Search for the cell housing the specified text and yield its (x, y) center coordinate. 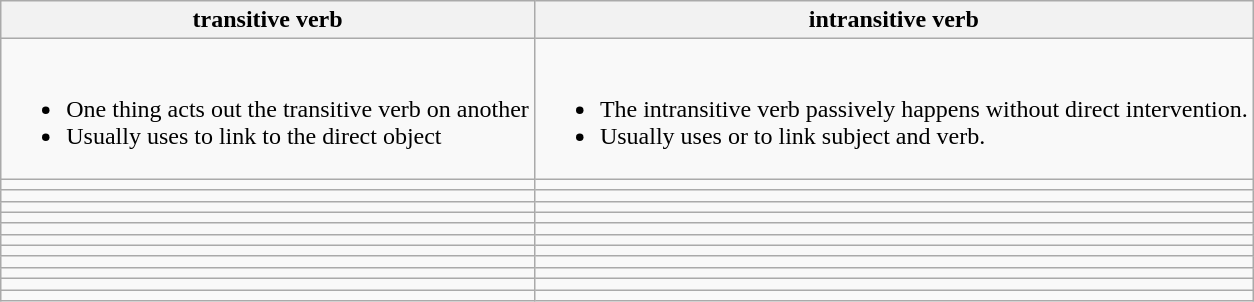
One thing acts out the transitive verb on anotherUsually uses to link to the direct object (268, 109)
transitive verb (268, 20)
intransitive verb (894, 20)
The intransitive verb passively happens without direct intervention.Usually uses or to link subject and verb. (894, 109)
